Locate the cell with the specified text and output its [X, Y] center coordinate. 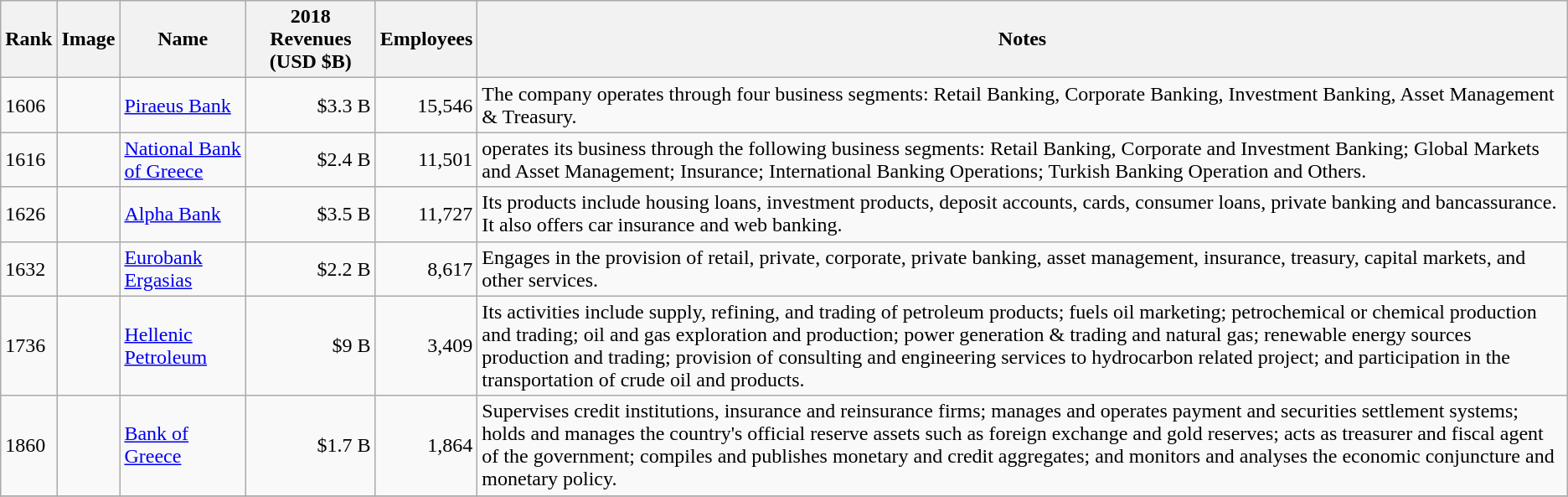
3,409 [426, 345]
Rank [28, 39]
Hellenic Petroleum [183, 345]
$9 B [311, 345]
1,864 [426, 446]
$2.2 B [311, 268]
$3.3 B [311, 106]
1616 [28, 159]
Alpha Bank [183, 215]
1736 [28, 345]
11,501 [426, 159]
Name [183, 39]
Piraeus Bank [183, 106]
$3.5 B [311, 215]
$1.7 B [311, 446]
15,546 [426, 106]
Notes [1022, 39]
1606 [28, 106]
1626 [28, 215]
8,617 [426, 268]
$2.4 B [311, 159]
Engages in the provision of retail, private, corporate, private banking, asset management, insurance, treasury, capital markets, and other services. [1022, 268]
The company operates through four business segments: Retail Banking, Corporate Banking, Investment Banking, Asset Management & Treasury. [1022, 106]
Image [89, 39]
1860 [28, 446]
Eurobank Ergasias [183, 268]
National Bank of Greece [183, 159]
Bank of Greece [183, 446]
11,727 [426, 215]
Employees [426, 39]
1632 [28, 268]
2018 Revenues (USD $B) [311, 39]
